Locate the cell with the specified text and output its [X, Y] center coordinate. 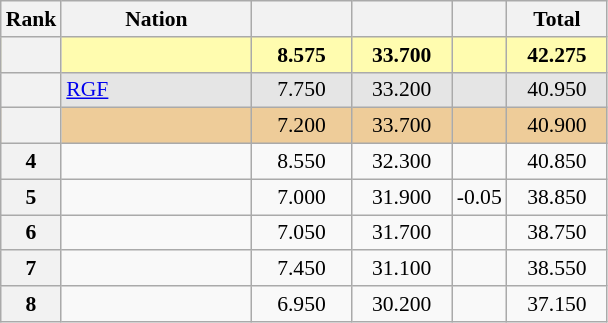
8.550 [301, 162]
6 [32, 233]
38.750 [557, 233]
5 [32, 197]
42.275 [557, 55]
31.900 [402, 197]
31.700 [402, 233]
40.900 [557, 126]
8.575 [301, 55]
7.450 [301, 269]
RGF [156, 90]
33.200 [402, 90]
Nation [156, 19]
7.050 [301, 233]
8 [32, 304]
Total [557, 19]
7.200 [301, 126]
37.150 [557, 304]
4 [32, 162]
7 [32, 269]
7.000 [301, 197]
38.550 [557, 269]
-0.05 [480, 197]
38.850 [557, 197]
32.300 [402, 162]
30.200 [402, 304]
6.950 [301, 304]
31.100 [402, 269]
7.750 [301, 90]
40.850 [557, 162]
40.950 [557, 90]
Rank [32, 19]
